Scan for the cell matching the given text and deliver its (x, y) coordinate at center. 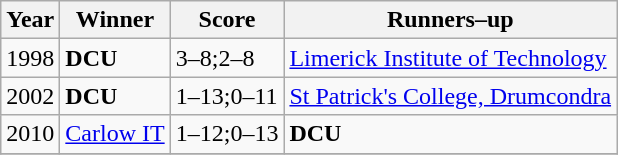
2010 (30, 134)
2002 (30, 96)
1–13;0–11 (227, 96)
1–12;0–13 (227, 134)
Carlow IT (115, 134)
Runners–up (450, 20)
3–8;2–8 (227, 58)
Year (30, 20)
St Patrick's College, Drumcondra (450, 96)
Limerick Institute of Technology (450, 58)
1998 (30, 58)
Score (227, 20)
Winner (115, 20)
